Search for the cell housing the specified text and yield its (x, y) center coordinate. 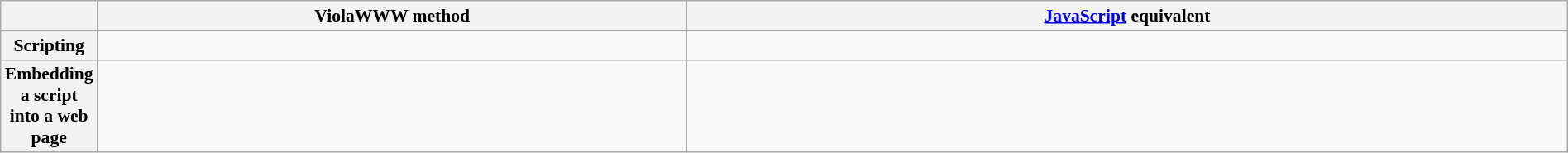
Embedding a script into a web page (50, 106)
Scripting (50, 45)
JavaScript equivalent (1127, 16)
ViolaWWW method (392, 16)
